Capture the cell that displays the provided text and extract its (x, y) central coordinate. 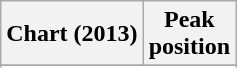
Peakposition (189, 34)
Chart (2013) (72, 34)
